For the text-containing cell, return its midpoint in [x, y] coordinate format. 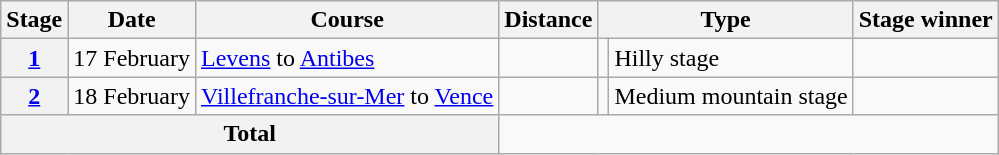
17 February [132, 58]
Medium mountain stage [731, 96]
Villefranche-sur-Mer to Vence [348, 96]
Stage winner [926, 20]
Course [348, 20]
Stage [34, 20]
1 [34, 58]
2 [34, 96]
Type [726, 20]
Date [132, 20]
Hilly stage [731, 58]
Distance [548, 20]
18 February [132, 96]
Levens to Antibes [348, 58]
Total [250, 134]
